From the cell containing the given text, extract its center point as [X, Y] coordinate. 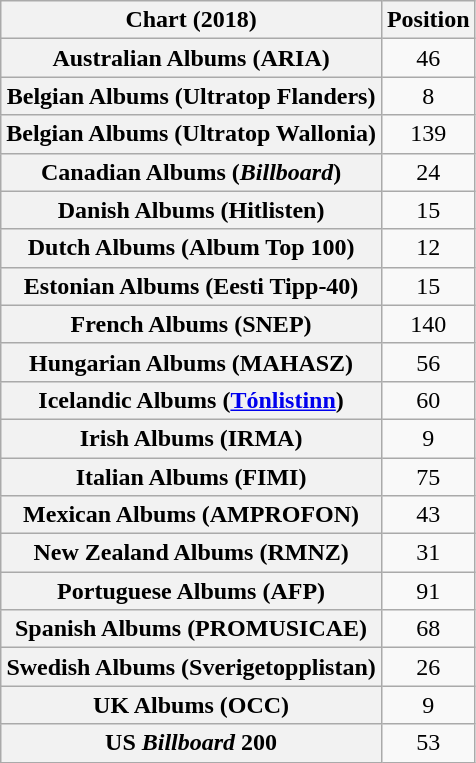
Swedish Albums (Sverigetopplistan) [192, 667]
56 [428, 362]
26 [428, 667]
US Billboard 200 [192, 743]
Icelandic Albums (Tónlistinn) [192, 400]
Danish Albums (Hitlisten) [192, 210]
UK Albums (OCC) [192, 705]
Hungarian Albums (MAHASZ) [192, 362]
Australian Albums (ARIA) [192, 58]
New Zealand Albums (RMNZ) [192, 553]
Spanish Albums (PROMUSICAE) [192, 629]
140 [428, 324]
Belgian Albums (Ultratop Wallonia) [192, 134]
Mexican Albums (AMPROFON) [192, 515]
8 [428, 96]
24 [428, 172]
75 [428, 477]
Position [428, 20]
91 [428, 591]
Portuguese Albums (AFP) [192, 591]
139 [428, 134]
Dutch Albums (Album Top 100) [192, 248]
French Albums (SNEP) [192, 324]
Chart (2018) [192, 20]
Belgian Albums (Ultratop Flanders) [192, 96]
68 [428, 629]
31 [428, 553]
Italian Albums (FIMI) [192, 477]
46 [428, 58]
60 [428, 400]
53 [428, 743]
43 [428, 515]
Irish Albums (IRMA) [192, 438]
12 [428, 248]
Estonian Albums (Eesti Tipp-40) [192, 286]
Canadian Albums (Billboard) [192, 172]
